Pinpoint the cell where the given text exists, returning its (X, Y) midpoint coordinate. 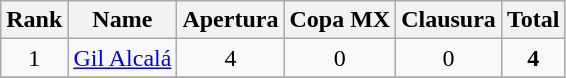
Name (122, 20)
1 (34, 58)
Rank (34, 20)
Clausura (449, 20)
Gil Alcalá (122, 58)
Total (533, 20)
Copa MX (340, 20)
Apertura (230, 20)
